Capture the cell that displays the provided text and extract its [x, y] central coordinate. 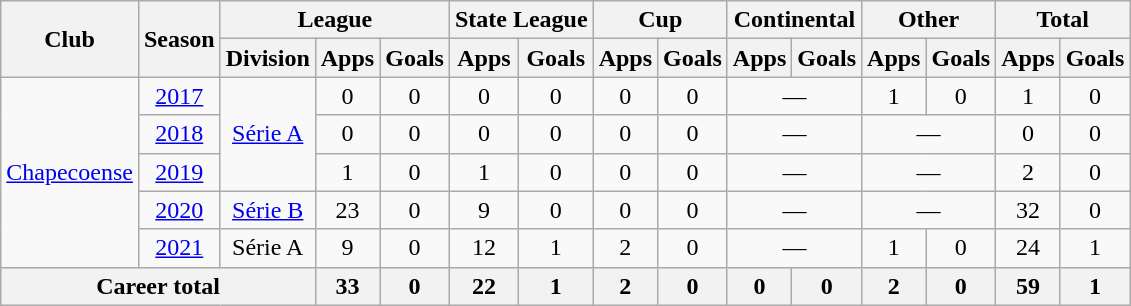
2021 [179, 248]
Season [179, 39]
32 [1028, 210]
33 [347, 286]
Total [1063, 20]
Chapecoense [70, 172]
2019 [179, 172]
Division [268, 58]
24 [1028, 248]
Career total [158, 286]
Club [70, 39]
League [334, 20]
Série B [268, 210]
Other [929, 20]
Cup [660, 20]
Continental [794, 20]
23 [347, 210]
22 [484, 286]
59 [1028, 286]
2018 [179, 134]
2017 [179, 96]
12 [484, 248]
State League [521, 20]
2020 [179, 210]
